Pinpoint the cell where the given text exists, returning its (X, Y) midpoint coordinate. 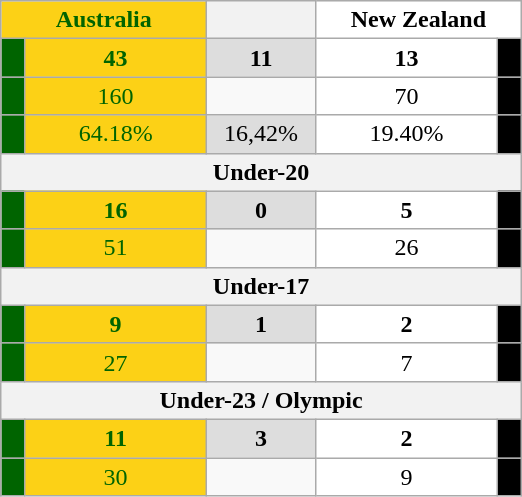
43 (115, 58)
160 (115, 96)
19.40% (406, 134)
5 (406, 210)
Under-23 / Olympic (262, 400)
Under-20 (262, 172)
51 (115, 248)
30 (115, 477)
70 (406, 96)
16,42% (262, 134)
13 (406, 58)
27 (115, 362)
64.18% (115, 134)
0 (262, 210)
1 (262, 324)
7 (406, 362)
3 (262, 438)
Australia (104, 20)
16 (115, 210)
26 (406, 248)
New Zealand (418, 20)
Under-17 (262, 286)
